Scan for the cell matching the given text and deliver its [x, y] coordinate at center. 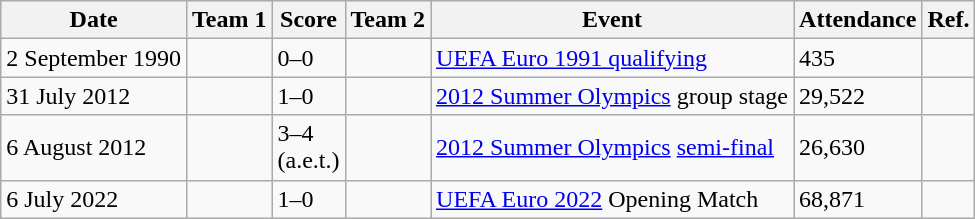
UEFA Euro 2022 Opening Match [612, 199]
31 July 2012 [94, 96]
Score [308, 20]
29,522 [858, 96]
26,630 [858, 148]
Event [612, 20]
Team 2 [388, 20]
6 July 2022 [94, 199]
3–4(a.e.t.) [308, 148]
UEFA Euro 1991 qualifying [612, 58]
Date [94, 20]
2012 Summer Olympics group stage [612, 96]
2012 Summer Olympics semi-final [612, 148]
2 September 1990 [94, 58]
Attendance [858, 20]
Team 1 [229, 20]
Ref. [948, 20]
0–0 [308, 58]
6 August 2012 [94, 148]
435 [858, 58]
68,871 [858, 199]
